Find where the given text appears and provide that cell's center as (X, Y) coordinate. 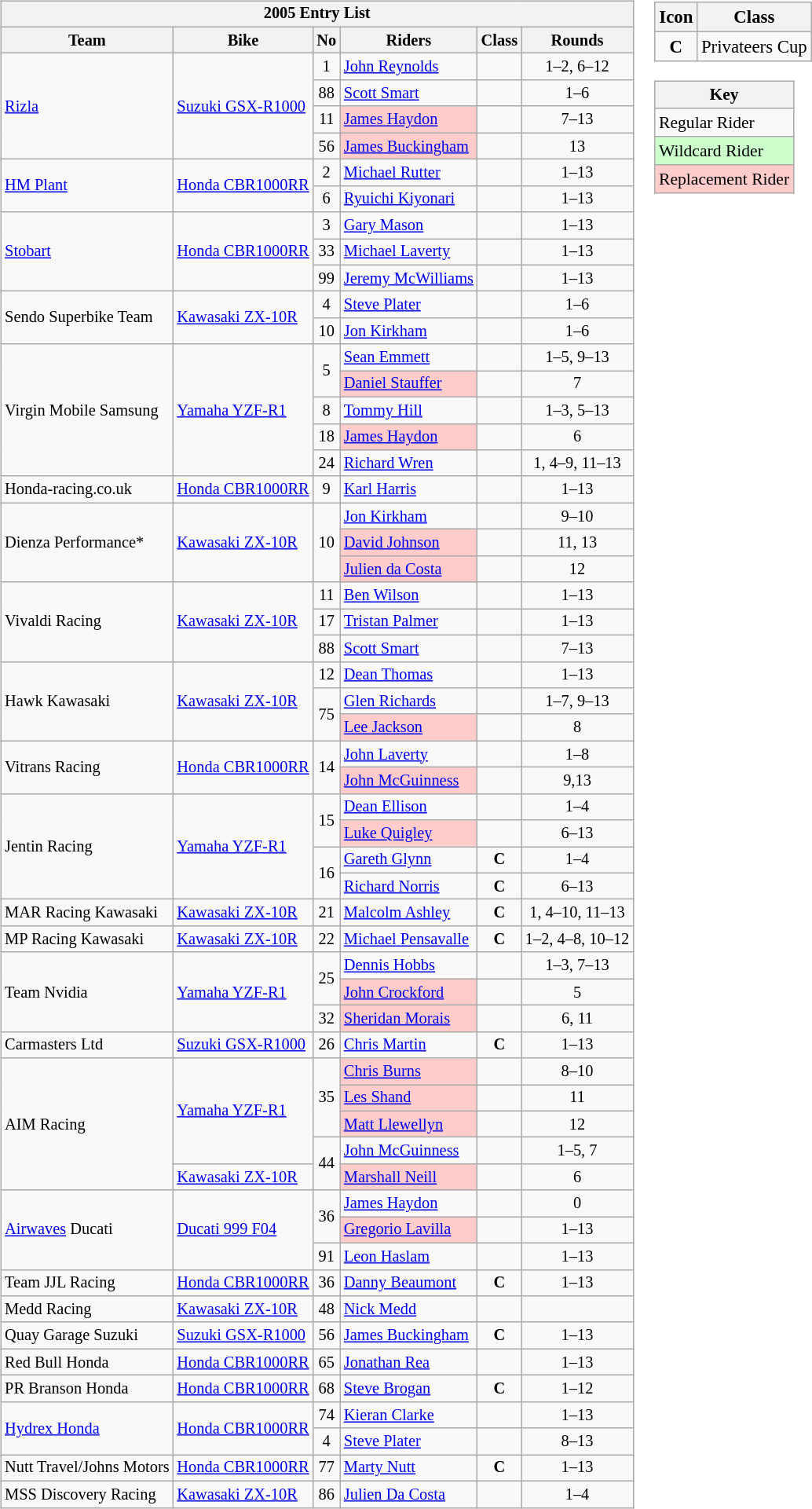
Stobart (86, 251)
John Reynolds (408, 67)
Replacement Rider (724, 178)
26 (327, 1045)
Chris Martin (408, 1045)
Gregorio Lavilla (408, 1230)
Luke Quigley (408, 833)
17 (327, 622)
Julien da Costa (408, 569)
Honda-racing.co.uk (86, 489)
44 (327, 1164)
Danny Beaumont (408, 1283)
0 (577, 1203)
Dean Ellison (408, 807)
Virgin Mobile Samsung (86, 410)
9 (327, 489)
Carmasters Ltd (86, 1045)
PR Branson Honda (86, 1389)
Michael Rutter (408, 173)
Lee Jackson (408, 727)
Les Shand (408, 1098)
Ben Wilson (408, 595)
Regular Rider (724, 123)
MAR Racing Kawasaki (86, 913)
Richard Norris (408, 886)
Sendo Superbike Team (86, 317)
MSS Discovery Racing (86, 1494)
Rizla (86, 107)
8–10 (577, 1071)
Tristan Palmer (408, 622)
91 (327, 1256)
6, 11 (577, 1019)
33 (327, 252)
John Crockford (408, 992)
Marty Nutt (408, 1468)
1–12 (577, 1389)
Dean Thomas (408, 675)
11, 13 (577, 543)
1–2, 4–8, 10–12 (577, 939)
Sheridan Morais (408, 1019)
99 (327, 278)
Ryuichi Kiyonari (408, 199)
16 (327, 874)
Richard Wren (408, 463)
Michael Pensavalle (408, 939)
Leon Haslam (408, 1256)
Malcolm Ashley (408, 913)
Karl Harris (408, 489)
Bike (243, 40)
Vivaldi Racing (86, 622)
14 (327, 767)
Dienza Performance* (86, 542)
24 (327, 463)
1 (327, 67)
Team JJL Racing (86, 1283)
75 (327, 715)
18 (327, 437)
Team Nvidia (86, 991)
9–10 (577, 516)
7 (577, 384)
Jeremy McWilliams (408, 278)
1–5, 9–13 (577, 357)
1–8 (577, 754)
48 (327, 1309)
Ducati 999 F04 (243, 1230)
1–2, 6–12 (577, 67)
Key (724, 94)
2 (327, 173)
Julien Da Costa (408, 1494)
Hawk Kawasaki (86, 701)
1, 4–9, 11–13 (577, 463)
Team (86, 40)
Privateers Cup (754, 47)
Nutt Travel/Johns Motors (86, 1468)
Sean Emmett (408, 357)
32 (327, 1019)
No (327, 40)
Quay Garage Suzuki (86, 1335)
Kieran Clarke (408, 1415)
21 (327, 913)
13 (577, 146)
25 (327, 979)
35 (327, 1098)
Tommy Hill (408, 410)
Nick Medd (408, 1309)
AIM Racing (86, 1124)
Airwaves Ducati (86, 1230)
77 (327, 1468)
1–7, 9–13 (577, 701)
Dennis Hobbs (408, 965)
1–3, 5–13 (577, 410)
Medd Racing (86, 1309)
1–5, 7 (577, 1151)
86 (327, 1494)
Jonathan Rea (408, 1362)
Gary Mason (408, 225)
Icon (676, 17)
David Johnson (408, 543)
2005 Entry List (317, 14)
MP Racing Kawasaki (86, 939)
Gareth Glynn (408, 860)
1, 4–10, 11–13 (577, 913)
68 (327, 1389)
Chris Burns (408, 1071)
John Laverty (408, 754)
74 (327, 1415)
Wildcard Rider (724, 151)
15 (327, 820)
Hydrex Honda (86, 1428)
Matt Llewellyn (408, 1124)
Marshall Neill (408, 1178)
Jentin Racing (86, 847)
Red Bull Honda (86, 1362)
9,13 (577, 781)
22 (327, 939)
3 (327, 225)
Glen Richards (408, 701)
65 (327, 1362)
Daniel Stauffer (408, 384)
Michael Laverty (408, 252)
Vitrans Racing (86, 767)
HM Plant (86, 185)
1–3, 7–13 (577, 965)
Riders (408, 40)
8–13 (577, 1441)
Steve Brogan (408, 1389)
Rounds (577, 40)
